Detect which cell encompasses the target text, then output its [x, y] center coordinate. 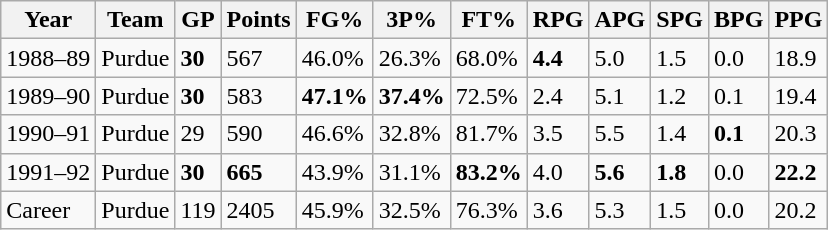
3P% [412, 20]
1991–92 [48, 172]
5.5 [620, 134]
47.1% [334, 96]
20.2 [798, 210]
32.8% [412, 134]
81.7% [488, 134]
Year [48, 20]
APG [620, 20]
31.1% [412, 172]
Team [136, 20]
GP [198, 20]
PPG [798, 20]
4.0 [558, 172]
29 [198, 134]
567 [258, 58]
1988–89 [48, 58]
1.2 [680, 96]
20.3 [798, 134]
583 [258, 96]
1989–90 [48, 96]
5.1 [620, 96]
76.3% [488, 210]
22.2 [798, 172]
3.6 [558, 210]
72.5% [488, 96]
5.3 [620, 210]
2.4 [558, 96]
Career [48, 210]
5.0 [620, 58]
1.4 [680, 134]
5.6 [620, 172]
45.9% [334, 210]
32.5% [412, 210]
26.3% [412, 58]
3.5 [558, 134]
Points [258, 20]
SPG [680, 20]
FG% [334, 20]
18.9 [798, 58]
43.9% [334, 172]
68.0% [488, 58]
665 [258, 172]
46.0% [334, 58]
1.8 [680, 172]
83.2% [488, 172]
FT% [488, 20]
46.6% [334, 134]
19.4 [798, 96]
37.4% [412, 96]
BPG [739, 20]
2405 [258, 210]
590 [258, 134]
4.4 [558, 58]
1990–91 [48, 134]
RPG [558, 20]
119 [198, 210]
